From the cell containing the given text, extract its center point as [X, Y] coordinate. 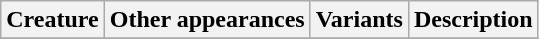
Creature [52, 20]
Description [473, 20]
Variants [359, 20]
Other appearances [207, 20]
